Identify which cell holds the provided text, then report its (X, Y) central coordinate. 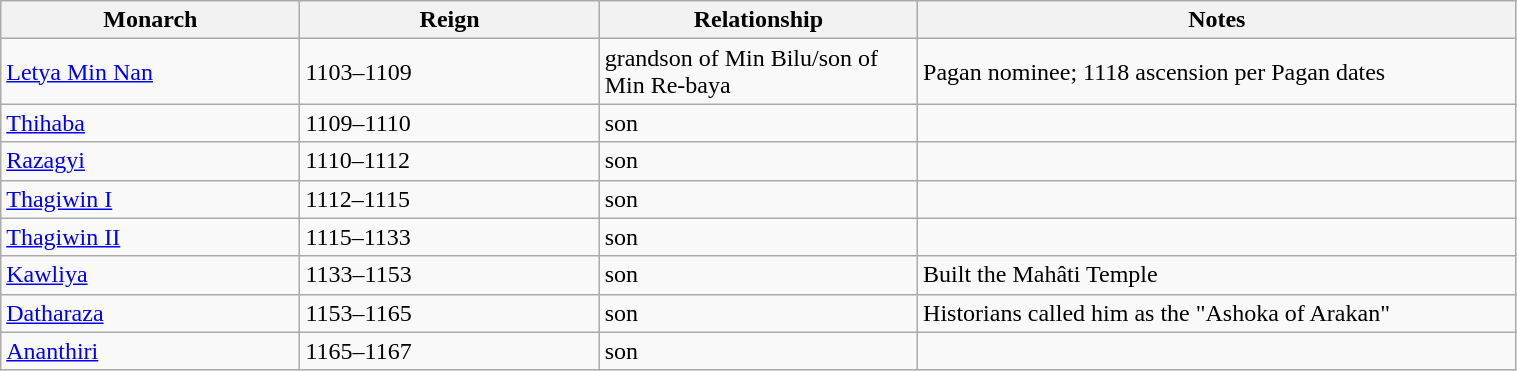
1115–1133 (450, 237)
Thihaba (150, 123)
Relationship (758, 20)
Reign (450, 20)
Built the Mahâti Temple (1217, 275)
Notes (1217, 20)
1109–1110 (450, 123)
Kawliya (150, 275)
grandson of Min Bilu/son of Min Re-baya (758, 72)
Razagyi (150, 161)
Thagiwin I (150, 199)
1103–1109 (450, 72)
Ananthiri (150, 351)
1165–1167 (450, 351)
Monarch (150, 20)
1153–1165 (450, 313)
Historians called him as the "Ashoka of Arakan" (1217, 313)
Datharaza (150, 313)
Letya Min Nan (150, 72)
1110–1112 (450, 161)
1133–1153 (450, 275)
1112–1115 (450, 199)
Thagiwin II (150, 237)
Pagan nominee; 1118 ascension per Pagan dates (1217, 72)
